Detect which cell encompasses the target text, then output its [x, y] center coordinate. 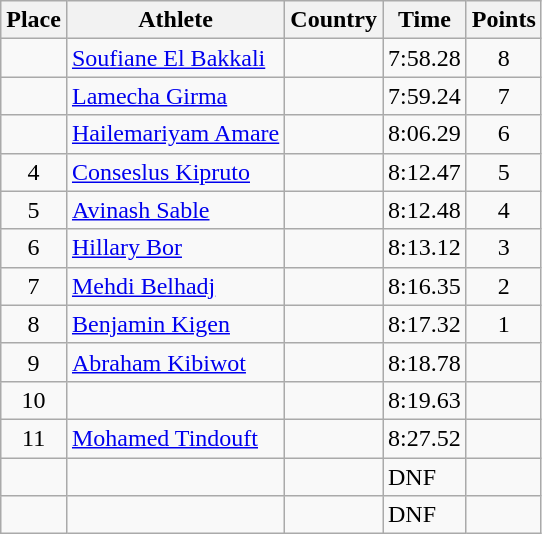
8:13.12 [424, 248]
7:59.24 [424, 96]
3 [504, 248]
8:27.52 [424, 438]
Benjamin Kigen [175, 324]
11 [34, 438]
8:17.32 [424, 324]
7:58.28 [424, 58]
Hillary Bor [175, 248]
Points [504, 20]
8:12.48 [424, 210]
8:18.78 [424, 362]
1 [504, 324]
8:16.35 [424, 286]
8:12.47 [424, 172]
Soufiane El Bakkali [175, 58]
Mehdi Belhadj [175, 286]
Place [34, 20]
Country [334, 20]
Abraham Kibiwot [175, 362]
9 [34, 362]
2 [504, 286]
Conseslus Kipruto [175, 172]
Lamecha Girma [175, 96]
10 [34, 400]
8:19.63 [424, 400]
Hailemariyam Amare [175, 134]
Athlete [175, 20]
8:06.29 [424, 134]
Avinash Sable [175, 210]
Mohamed Tindouft [175, 438]
Time [424, 20]
